Pinpoint the cell where the given text exists, returning its (x, y) midpoint coordinate. 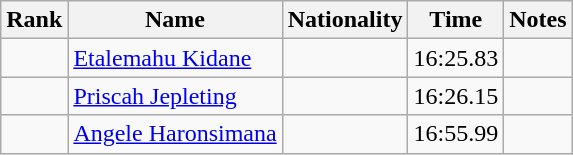
Nationality (345, 20)
16:26.15 (456, 96)
Priscah Jepleting (175, 96)
Notes (538, 20)
16:55.99 (456, 134)
Time (456, 20)
Name (175, 20)
Rank (34, 20)
Angele Haronsimana (175, 134)
Etalemahu Kidane (175, 58)
16:25.83 (456, 58)
